Search for the cell housing the specified text and yield its (X, Y) center coordinate. 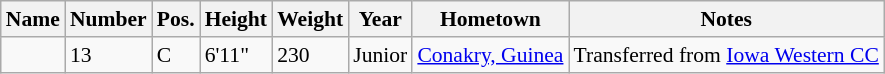
Transferred from Iowa Western CC (726, 55)
Height (236, 19)
Junior (380, 55)
Weight (310, 19)
Notes (726, 19)
Hometown (490, 19)
Name (33, 19)
Conakry, Guinea (490, 55)
13 (108, 55)
Pos. (176, 19)
C (176, 55)
Year (380, 19)
230 (310, 55)
6'11" (236, 55)
Number (108, 19)
